Capture the cell that displays the provided text and extract its [x, y] central coordinate. 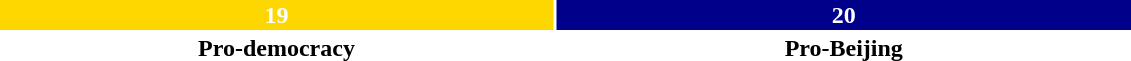
19 [276, 15]
